Determine the [X, Y] coordinate at the center of the cell enclosing the given text.  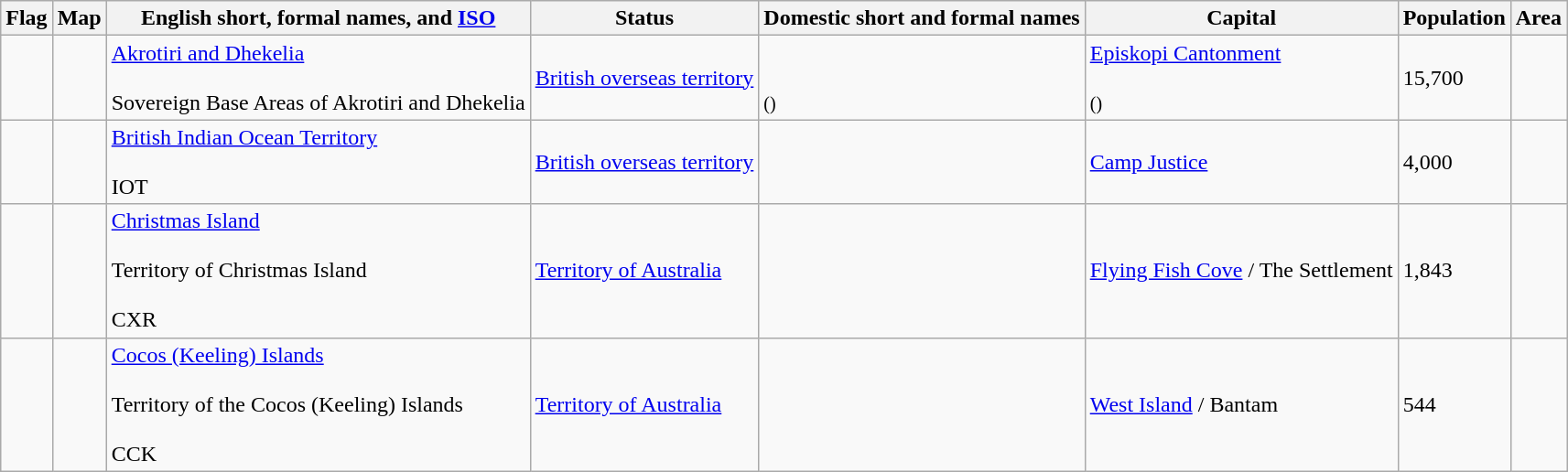
Capital [1241, 18]
4,000 [1454, 162]
1,843 [1454, 271]
Akrotiri and DhekeliaSovereign Base Areas of Akrotiri and Dhekelia [319, 78]
Flying Fish Cove / The Settlement [1241, 271]
British Indian Ocean TerritoryIOT [319, 162]
Christmas IslandTerritory of Christmas IslandCXR [319, 271]
Map [79, 18]
Area [1538, 18]
Domestic short and formal names [922, 18]
Cocos (Keeling) IslandsTerritory of the Cocos (Keeling) IslandsCCK [319, 404]
Camp Justice [1241, 162]
English short, formal names, and ISO [319, 18]
West Island / Bantam [1241, 404]
() [922, 78]
15,700 [1454, 78]
Flag [27, 18]
Status [644, 18]
Population [1454, 18]
544 [1454, 404]
Episkopi Cantonment () [1241, 78]
